Search for the cell housing the specified text and yield its (x, y) center coordinate. 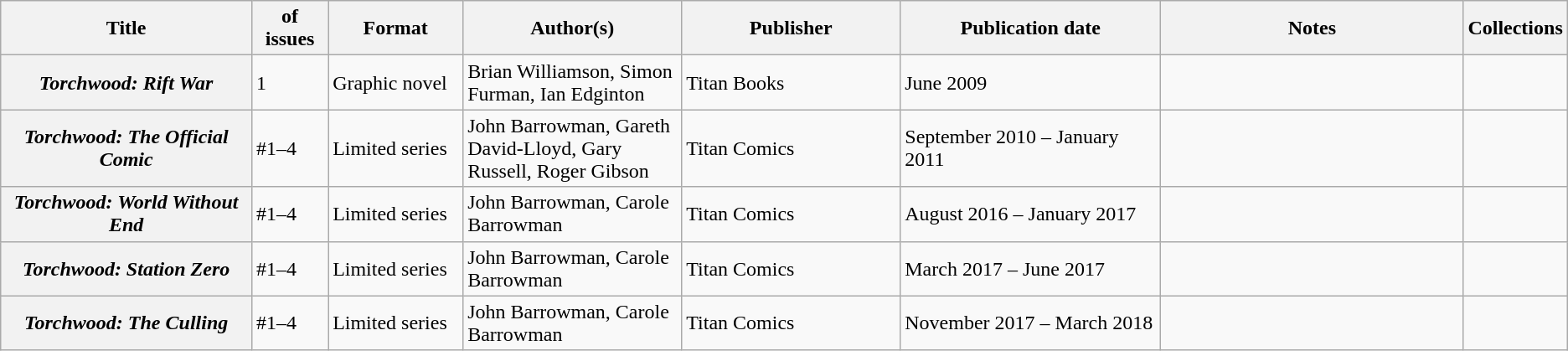
Torchwood: The Official Comic (126, 148)
Notes (1312, 28)
1 (290, 82)
Author(s) (573, 28)
Collections (1515, 28)
Torchwood: Rift War (126, 82)
Torchwood: World Without End (126, 214)
March 2017 – June 2017 (1030, 268)
Titan Books (791, 82)
August 2016 – January 2017 (1030, 214)
June 2009 (1030, 82)
September 2010 – January 2011 (1030, 148)
Title (126, 28)
Publication date (1030, 28)
Brian Williamson, Simon Furman, Ian Edginton (573, 82)
Torchwood: The Culling (126, 323)
Format (395, 28)
John Barrowman, Gareth David-Lloyd, Gary Russell, Roger Gibson (573, 148)
Torchwood: Station Zero (126, 268)
November 2017 – March 2018 (1030, 323)
Publisher (791, 28)
Graphic novel (395, 82)
of issues (290, 28)
